Search for the cell housing the specified text and yield its [x, y] center coordinate. 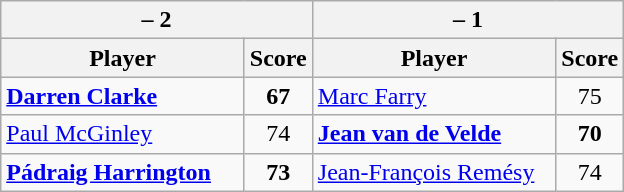
Paul McGinley [123, 134]
Pádraig Harrington [123, 172]
Jean van de Velde [434, 134]
73 [278, 172]
67 [278, 96]
70 [590, 134]
– 1 [468, 20]
75 [590, 96]
– 2 [157, 20]
Jean-François Remésy [434, 172]
Darren Clarke [123, 96]
Marc Farry [434, 96]
